Detect which cell encompasses the target text, then output its (x, y) center coordinate. 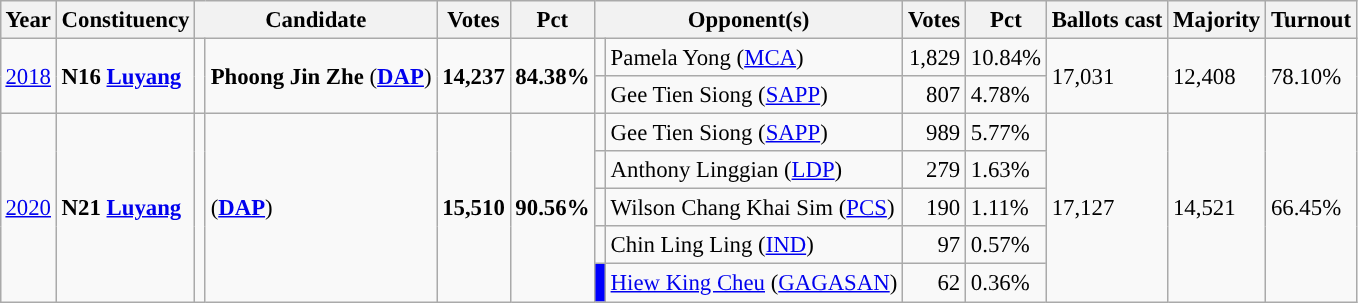
15,510 (474, 208)
62 (934, 283)
17,031 (1106, 76)
2018 (28, 76)
0.57% (1006, 245)
2020 (28, 208)
14,237 (474, 76)
1.63% (1006, 170)
78.10% (1312, 76)
90.56% (552, 208)
14,521 (1217, 208)
Constituency (125, 20)
12,408 (1217, 76)
0.36% (1006, 283)
1,829 (934, 57)
Majority (1217, 20)
Candidate (316, 20)
Anthony Linggian (LDP) (754, 170)
5.77% (1006, 133)
N21 Luyang (125, 208)
4.78% (1006, 95)
Turnout (1312, 20)
N16 Luyang (125, 76)
Ballots cast (1106, 20)
Wilson Chang Khai Sim (PCS) (754, 208)
807 (934, 95)
17,127 (1106, 208)
Year (28, 20)
97 (934, 245)
84.38% (552, 76)
10.84% (1006, 57)
Opponent(s) (749, 20)
279 (934, 170)
66.45% (1312, 208)
190 (934, 208)
Pamela Yong (MCA) (754, 57)
Hiew King Cheu (GAGASAN) (754, 283)
1.11% (1006, 208)
Chin Ling Ling (IND) (754, 245)
(DAP) (320, 208)
989 (934, 133)
Phoong Jin Zhe (DAP) (320, 76)
